Return the [x, y] coordinate for the center point of the cell that contains the specified text.  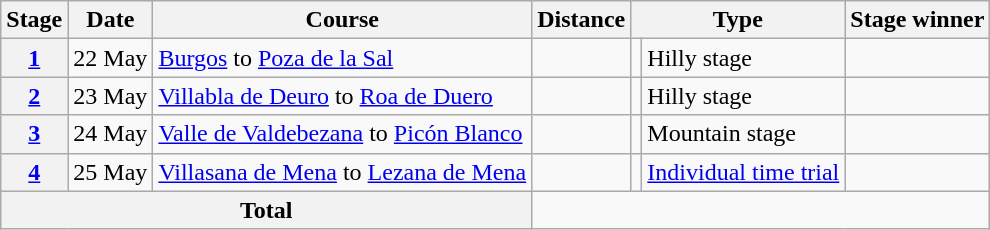
Distance [582, 20]
4 [34, 172]
Stage [34, 20]
24 May [110, 134]
2 [34, 96]
Date [110, 20]
Mountain stage [744, 134]
1 [34, 58]
Individual time trial [744, 172]
Total [266, 210]
Stage winner [918, 20]
Type [738, 20]
Valle de Valdebezana to Picón Blanco [342, 134]
23 May [110, 96]
25 May [110, 172]
Burgos to Poza de la Sal [342, 58]
3 [34, 134]
Villabla de Deuro to Roa de Duero [342, 96]
22 May [110, 58]
Course [342, 20]
Villasana de Mena to Lezana de Mena [342, 172]
